Output the (X, Y) coordinate of the center of the cell containing the given text.  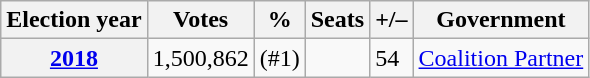
1,500,862 (200, 58)
(#1) (280, 58)
+/– (392, 20)
Coalition Partner (501, 58)
Seats (337, 20)
% (280, 20)
Government (501, 20)
Election year (74, 20)
Votes (200, 20)
2018 (74, 58)
54 (392, 58)
